Pinpoint the cell where the given text exists, returning its [X, Y] midpoint coordinate. 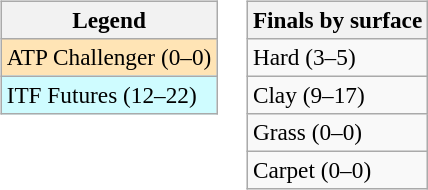
Legend [108, 20]
Hard (3–5) [337, 57]
Carpet (0–0) [337, 171]
Finals by surface [337, 20]
Grass (0–0) [337, 133]
Clay (9–17) [337, 95]
ATP Challenger (0–0) [108, 57]
ITF Futures (12–22) [108, 95]
